Detect which cell encompasses the target text, then output its (x, y) center coordinate. 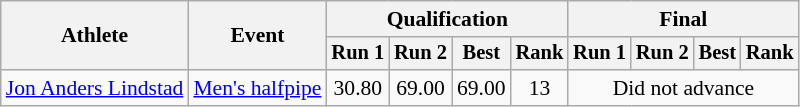
Did not advance (683, 88)
Men's halfpipe (257, 88)
Qualification (447, 19)
Event (257, 36)
30.80 (358, 88)
Athlete (95, 36)
Jon Anders Lindstad (95, 88)
13 (540, 88)
Final (683, 19)
